Search for the cell housing the specified text and yield its [x, y] center coordinate. 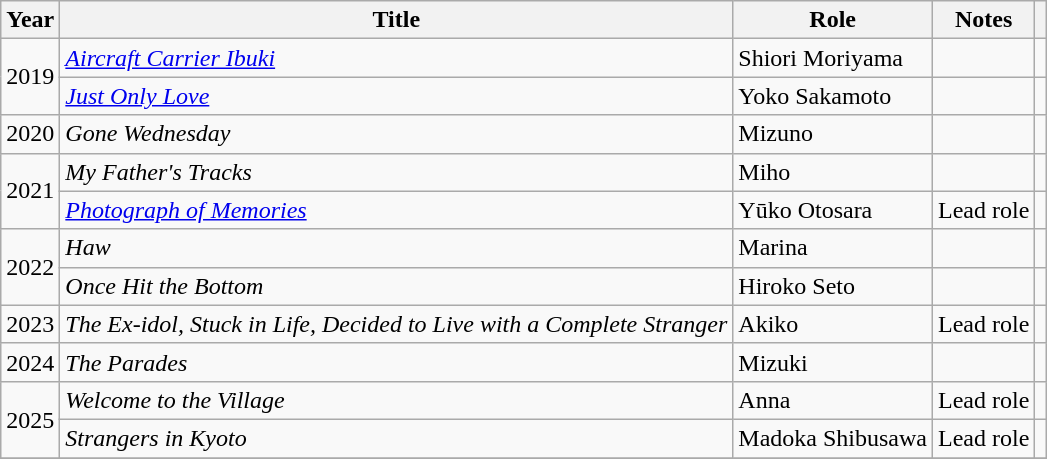
Mizuki [833, 362]
Yoko Sakamoto [833, 96]
2022 [30, 267]
Marina [833, 248]
My Father's Tracks [396, 172]
Photograph of Memories [396, 210]
Hiroko Seto [833, 286]
Mizuno [833, 134]
Madoka Shibusawa [833, 438]
Yūko Otosara [833, 210]
Aircraft Carrier Ibuki [396, 58]
Notes [983, 20]
2023 [30, 324]
The Parades [396, 362]
Role [833, 20]
2021 [30, 191]
Strangers in Kyoto [396, 438]
Haw [396, 248]
Welcome to the Village [396, 400]
2024 [30, 362]
2020 [30, 134]
The Ex-idol, Stuck in Life, Decided to Live with a Complete Stranger [396, 324]
Year [30, 20]
Gone Wednesday [396, 134]
Once Hit the Bottom [396, 286]
Title [396, 20]
Just Only Love [396, 96]
Akiko [833, 324]
Miho [833, 172]
Anna [833, 400]
2025 [30, 419]
2019 [30, 77]
Shiori Moriyama [833, 58]
